Determine the (X, Y) coordinate at the center of the cell enclosing the given text.  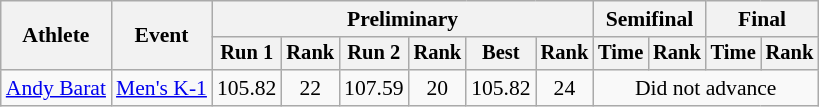
24 (565, 88)
107.59 (374, 88)
Men's K-1 (162, 88)
Run 1 (246, 54)
Best (500, 54)
Athlete (56, 36)
Final (762, 19)
22 (310, 88)
Preliminary (402, 19)
Andy Barat (56, 88)
Did not advance (706, 88)
Semifinal (649, 19)
Event (162, 36)
Run 2 (374, 54)
20 (438, 88)
